Detect which cell encompasses the target text, then output its [X, Y] center coordinate. 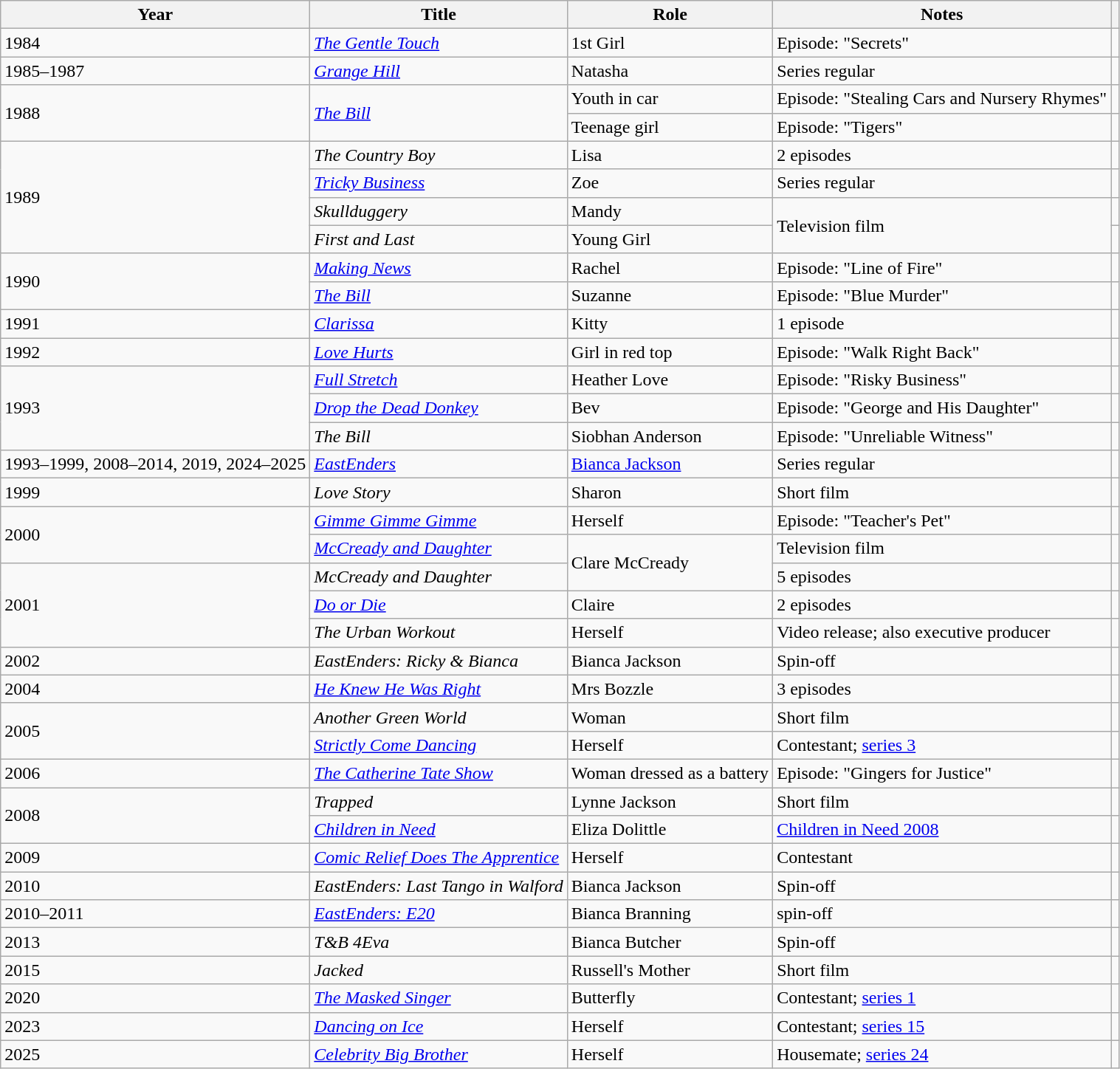
Love Story [439, 492]
Episode: "Blue Murder" [942, 295]
The Urban Workout [439, 633]
Another Green World [439, 717]
Siobhan Anderson [670, 436]
Year [155, 15]
Suzanne [670, 295]
Episode: "George and His Daughter" [942, 408]
The Gentle Touch [439, 43]
Clarissa [439, 323]
Jacked [439, 970]
Trapped [439, 801]
Contestant [942, 858]
Full Stretch [439, 380]
Butterfly [670, 998]
Role [670, 15]
2025 [155, 1054]
Bianca Branning [670, 914]
2010 [155, 886]
2005 [155, 731]
2020 [155, 998]
EastEnders: Last Tango in Walford [439, 886]
1990 [155, 281]
Bianca Butcher [670, 942]
2008 [155, 815]
2002 [155, 661]
1992 [155, 352]
Zoe [670, 183]
Episode: "Gingers for Justice" [942, 773]
The Masked Singer [439, 998]
Making News [439, 267]
Housemate; series 24 [942, 1054]
Episode: "Walk Right Back" [942, 352]
He Knew He Was Right [439, 689]
EastEnders: Ricky & Bianca [439, 661]
Mandy [670, 211]
Contestant; series 3 [942, 745]
Title [439, 15]
Eliza Dolittle [670, 830]
2001 [155, 605]
Episode: "Risky Business" [942, 380]
Contestant; series 15 [942, 1026]
Love Hurts [439, 352]
Grange Hill [439, 71]
Bev [670, 408]
Woman dressed as a battery [670, 773]
2000 [155, 534]
Woman [670, 717]
5 episodes [942, 577]
Episode: "Stealing Cars and Nursery Rhymes" [942, 99]
Dancing on Ice [439, 1026]
Teenage girl [670, 127]
2013 [155, 942]
Children in Need [439, 830]
spin-off [942, 914]
Lynne Jackson [670, 801]
Rachel [670, 267]
Comic Relief Does The Apprentice [439, 858]
Episode: "Tigers" [942, 127]
T&B 4Eva [439, 942]
2004 [155, 689]
Mrs Bozzle [670, 689]
Notes [942, 15]
Sharon [670, 492]
First and Last [439, 239]
1993–1999, 2008–2014, 2019, 2024–2025 [155, 464]
1984 [155, 43]
Episode: "Teacher's Pet" [942, 520]
1991 [155, 323]
2023 [155, 1026]
Kitty [670, 323]
2009 [155, 858]
Natasha [670, 71]
1989 [155, 197]
Drop the Dead Donkey [439, 408]
Video release; also executive producer [942, 633]
Heather Love [670, 380]
Contestant; series 1 [942, 998]
The Catherine Tate Show [439, 773]
1988 [155, 113]
3 episodes [942, 689]
Do or Die [439, 605]
Lisa [670, 155]
Episode: "Unreliable Witness" [942, 436]
Skullduggery [439, 211]
EastEnders: E20 [439, 914]
2006 [155, 773]
Strictly Come Dancing [439, 745]
Celebrity Big Brother [439, 1054]
2010–2011 [155, 914]
EastEnders [439, 464]
2015 [155, 970]
Gimme Gimme Gimme [439, 520]
1999 [155, 492]
Clare McCready [670, 563]
Episode: "Secrets" [942, 43]
Russell's Mother [670, 970]
Children in Need 2008 [942, 830]
1st Girl [670, 43]
Episode: "Line of Fire" [942, 267]
Claire [670, 605]
Tricky Business [439, 183]
1993 [155, 408]
Young Girl [670, 239]
1 episode [942, 323]
The Country Boy [439, 155]
Youth in car [670, 99]
1985–1987 [155, 71]
Girl in red top [670, 352]
